Scan for the cell matching the given text and deliver its [X, Y] coordinate at center. 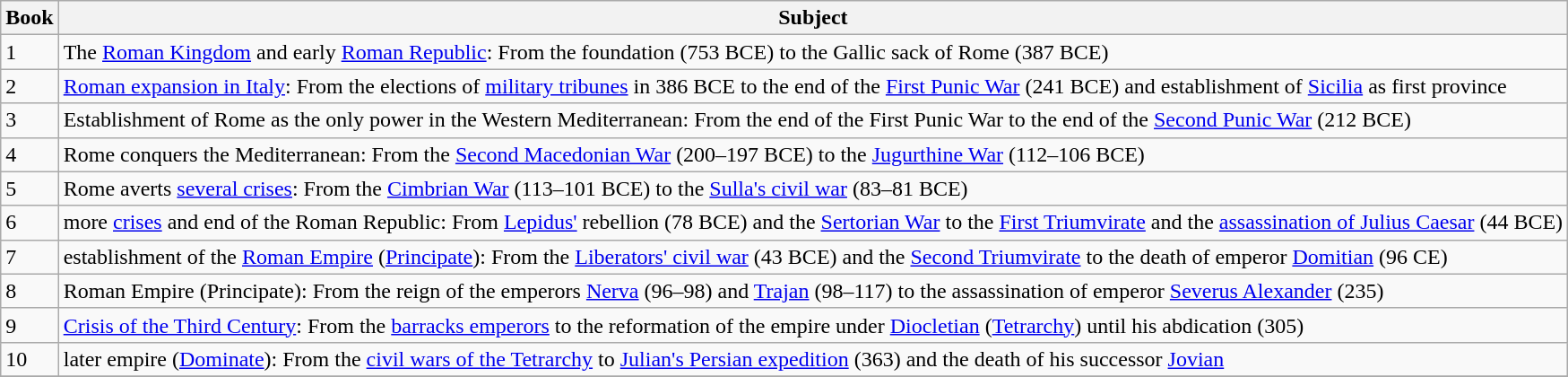
Subject [812, 18]
Rome averts several crises: From the Cimbrian War (113–101 BCE) to the Sulla's civil war (83–81 BCE) [812, 188]
7 [30, 257]
1 [30, 52]
later empire (Dominate): From the civil wars of the Tetrarchy to Julian's Persian expedition (363) and the death of his successor Jovian [812, 359]
Roman Empire (Principate): From the reign of the emperors Nerva (96–98) and Trajan (98–117) to the assassination of emperor Severus Alexander (235) [812, 291]
5 [30, 188]
4 [30, 154]
Rome conquers the Mediterranean: From the Second Macedonian War (200–197 BCE) to the Jugurthine War (112–106 BCE) [812, 154]
10 [30, 359]
Book [30, 18]
3 [30, 120]
The Roman Kingdom and early Roman Republic: From the foundation (753 BCE) to the Gallic sack of Rome (387 BCE) [812, 52]
2 [30, 86]
9 [30, 325]
8 [30, 291]
6 [30, 223]
Crisis of the Third Century: From the barracks emperors to the reformation of the empire under Diocletian (Tetrarchy) until his abdication (305) [812, 325]
